Identify which cell holds the provided text, then report its [x, y] central coordinate. 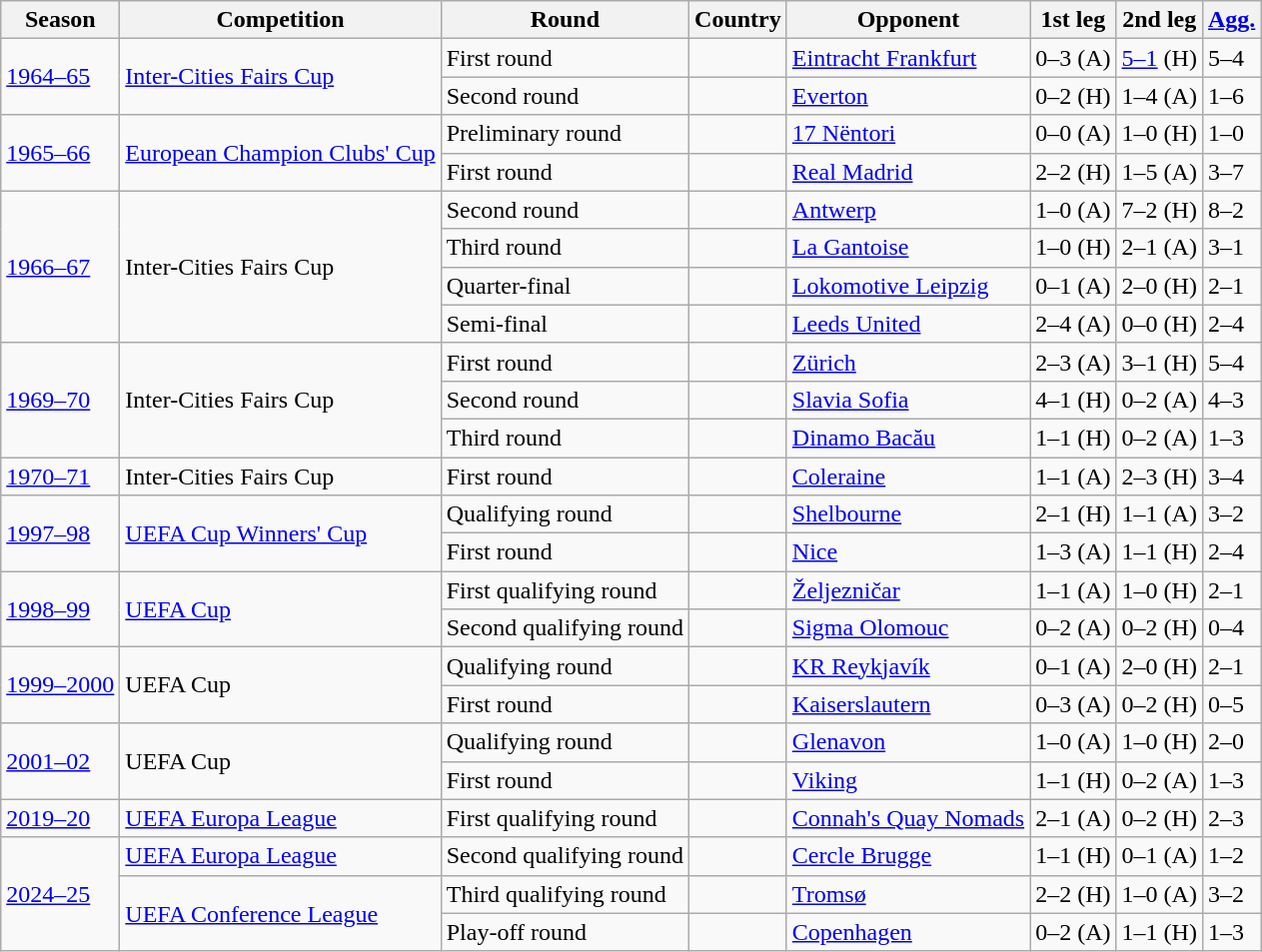
Opponent [907, 20]
Quarter-final [565, 286]
2–3 (A) [1073, 362]
Leeds United [907, 324]
Season [60, 20]
Željezničar [907, 590]
2024–25 [60, 894]
1999–2000 [60, 685]
1964–65 [60, 77]
0–4 [1231, 628]
2019–20 [60, 818]
Lokomotive Leipzig [907, 286]
2001–02 [60, 761]
La Gantoise [907, 248]
Connah's Quay Nomads [907, 818]
2–3 (H) [1159, 476]
0–0 (A) [1073, 134]
Nice [907, 552]
Cercle Brugge [907, 856]
Tromsø [907, 894]
2–0 [1231, 742]
Copenhagen [907, 932]
Kaiserslautern [907, 704]
European Champion Clubs' Cup [280, 153]
1st leg [1073, 20]
Coleraine [907, 476]
Glenavon [907, 742]
3–1 [1231, 248]
Eintracht Frankfurt [907, 58]
1–0 [1231, 134]
UEFA Cup Winners' Cup [280, 533]
2–1 (H) [1073, 514]
Zürich [907, 362]
Third qualifying round [565, 894]
Slavia Sofia [907, 400]
Preliminary round [565, 134]
4–3 [1231, 400]
1997–98 [60, 533]
Everton [907, 96]
3–4 [1231, 476]
17 Nëntori [907, 134]
1–3 (A) [1073, 552]
Dinamo Bacău [907, 438]
1–4 (A) [1159, 96]
Semi-final [565, 324]
1965–66 [60, 153]
Agg. [1231, 20]
3–1 (H) [1159, 362]
3–7 [1231, 172]
Play-off round [565, 932]
1970–71 [60, 476]
1–5 (A) [1159, 172]
0–5 [1231, 704]
2–3 [1231, 818]
1–2 [1231, 856]
1966–67 [60, 267]
Viking [907, 780]
KR Reykjavík [907, 666]
2–4 (A) [1073, 324]
1969–70 [60, 400]
Antwerp [907, 210]
Country [738, 20]
7–2 (H) [1159, 210]
Real Madrid [907, 172]
4–1 (H) [1073, 400]
Round [565, 20]
Sigma Olomouc [907, 628]
1–6 [1231, 96]
Shelbourne [907, 514]
Competition [280, 20]
5–1 (H) [1159, 58]
8–2 [1231, 210]
1998–99 [60, 609]
UEFA Conference League [280, 913]
0–0 (H) [1159, 324]
2nd leg [1159, 20]
